Capture the cell that displays the provided text and extract its (x, y) central coordinate. 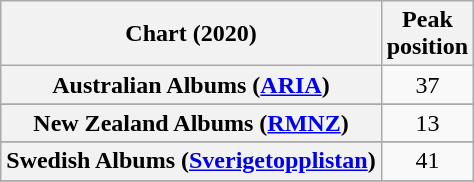
41 (427, 161)
Swedish Albums (Sverigetopplistan) (191, 161)
Peakposition (427, 34)
13 (427, 123)
New Zealand Albums (RMNZ) (191, 123)
Australian Albums (ARIA) (191, 85)
Chart (2020) (191, 34)
37 (427, 85)
